Search for the cell housing the specified text and yield its (X, Y) center coordinate. 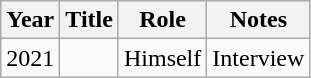
Year (30, 20)
Interview (258, 58)
2021 (30, 58)
Role (162, 20)
Title (90, 20)
Himself (162, 58)
Notes (258, 20)
